Pinpoint the cell where the given text exists, returning its [X, Y] midpoint coordinate. 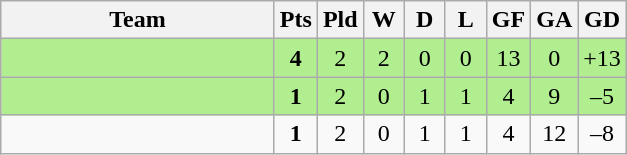
+13 [602, 58]
GD [602, 20]
D [424, 20]
GF [508, 20]
Team [138, 20]
13 [508, 58]
Pts [296, 20]
Pld [340, 20]
–5 [602, 96]
W [384, 20]
GA [554, 20]
12 [554, 134]
–8 [602, 134]
L [466, 20]
9 [554, 96]
